For the text-containing cell, return its midpoint in [x, y] coordinate format. 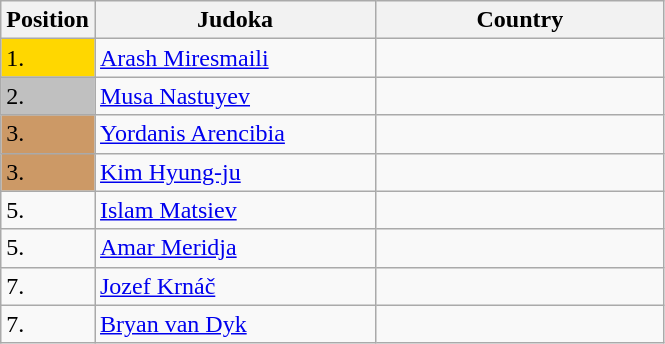
Amar Meridja [234, 248]
Yordanis Arencibia [234, 134]
Judoka [234, 20]
1. [48, 58]
2. [48, 96]
Country [520, 20]
Musa Nastuyev [234, 96]
Islam Matsiev [234, 210]
Kim Hyung-ju [234, 172]
Bryan van Dyk [234, 324]
Jozef Krnáč [234, 286]
Arash Miresmaili [234, 58]
Position [48, 20]
